Scan for the cell matching the given text and deliver its [x, y] coordinate at center. 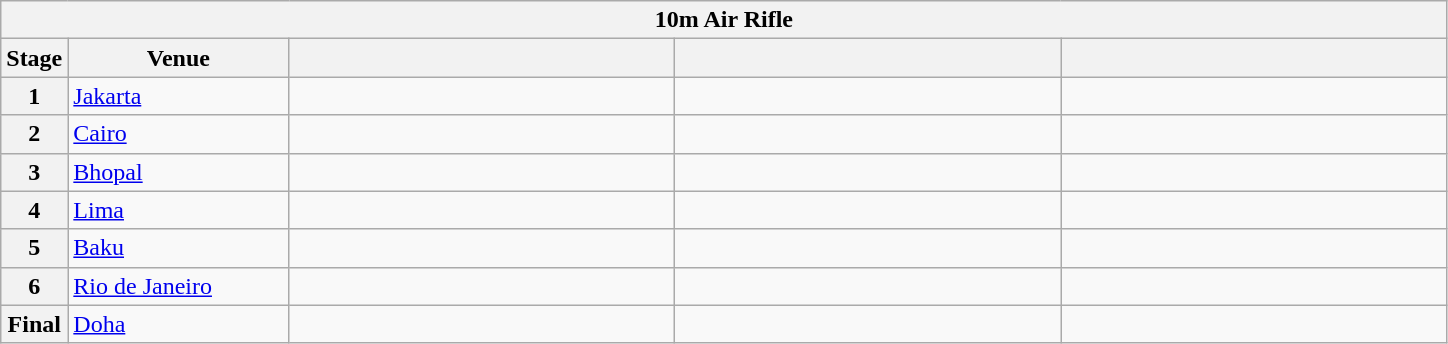
6 [34, 286]
2 [34, 134]
Venue [178, 58]
Baku [178, 248]
Final [34, 324]
1 [34, 96]
10m Air Rifle [724, 20]
5 [34, 248]
4 [34, 210]
Cairo [178, 134]
Jakarta [178, 96]
Lima [178, 210]
Doha [178, 324]
Bhopal [178, 172]
3 [34, 172]
Stage [34, 58]
Rio de Janeiro [178, 286]
